Search for the cell housing the specified text and yield its [x, y] center coordinate. 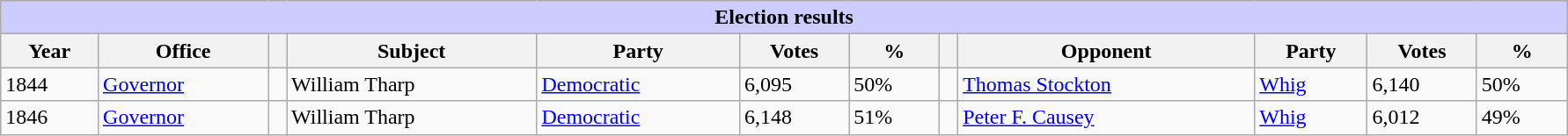
1846 [49, 118]
51% [894, 118]
Opponent [1107, 51]
1844 [49, 84]
49% [1522, 118]
6,148 [795, 118]
Subject [412, 51]
Thomas Stockton [1107, 84]
6,095 [795, 84]
Election results [785, 18]
Peter F. Causey [1107, 118]
6,012 [1422, 118]
6,140 [1422, 84]
Office [183, 51]
Year [49, 51]
